Find where the given text appears and provide that cell's center as (X, Y) coordinate. 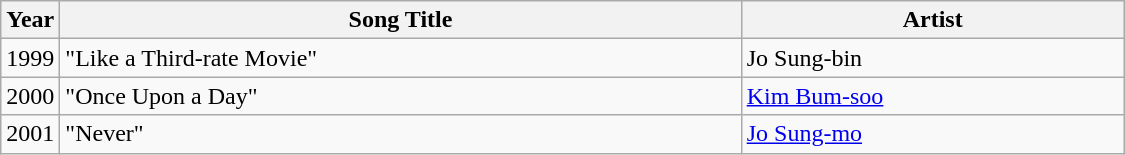
2001 (30, 134)
Artist (932, 20)
"Never" (400, 134)
1999 (30, 58)
Kim Bum-soo (932, 96)
Song Title (400, 20)
"Once Upon a Day" (400, 96)
Jo Sung-bin (932, 58)
2000 (30, 96)
"Like a Third-rate Movie" (400, 58)
Jo Sung-mo (932, 134)
Year (30, 20)
